Detect which cell encompasses the target text, then output its [X, Y] center coordinate. 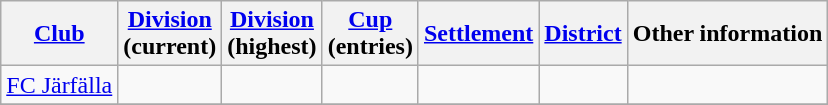
FC Järfälla [60, 85]
District [583, 34]
Other information [728, 34]
Division (current) [170, 34]
Club [60, 34]
Settlement [478, 34]
Cup (entries) [370, 34]
Division (highest) [272, 34]
